Identify which cell holds the provided text, then report its (X, Y) central coordinate. 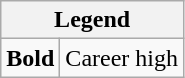
Career high (122, 58)
Bold (30, 58)
Legend (92, 20)
